Search for the cell housing the specified text and yield its [X, Y] center coordinate. 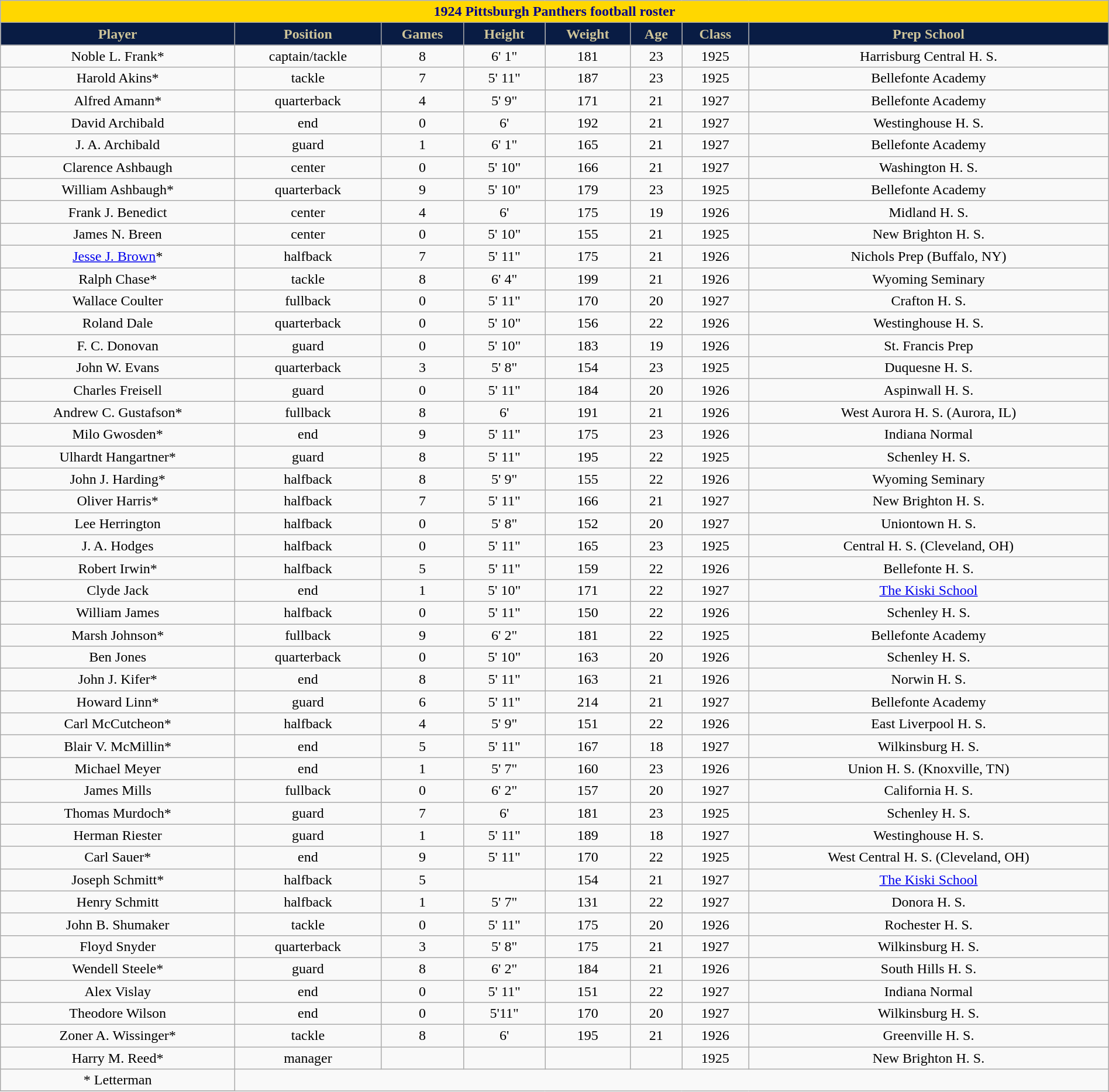
St. Francis Prep [929, 346]
Greenville H. S. [929, 1036]
Washington H. S. [929, 167]
Class [715, 34]
192 [588, 123]
Henry Schmitt [118, 902]
Central H. S. (Cleveland, OH) [929, 546]
Marsh Johnson* [118, 635]
Frank J. Benedict [118, 212]
Zoner A. Wissinger* [118, 1036]
James Mills [118, 791]
156 [588, 323]
189 [588, 835]
131 [588, 902]
Oliver Harris* [118, 501]
Harry M. Reed* [118, 1058]
Joseph Schmitt* [118, 880]
187 [588, 78]
Nichols Prep (Buffalo, NY) [929, 256]
214 [588, 702]
Rochester H. S. [929, 924]
J. A. Archibald [118, 145]
Thomas Murdoch* [118, 813]
Roland Dale [118, 323]
159 [588, 568]
Height [504, 34]
John J. Harding* [118, 479]
Theodore Wilson [118, 1014]
Aspinwall H. S. [929, 390]
Bellefonte H. S. [929, 568]
Donora H. S. [929, 902]
Alfred Amann* [118, 101]
Alex Vislay [118, 991]
* Letterman [118, 1080]
Union H. S. (Knoxville, TN) [929, 769]
East Liverpool H. S. [929, 724]
South Hills H. S. [929, 969]
Clarence Ashbaugh [118, 167]
152 [588, 523]
Midland H. S. [929, 212]
captain/tackle [308, 56]
Player [118, 34]
F. C. Donovan [118, 346]
Andrew C. Gustafson* [118, 412]
Wallace Coulter [118, 301]
Harold Akins* [118, 78]
James N. Breen [118, 234]
5'11" [504, 1014]
Position [308, 34]
Ralph Chase* [118, 279]
Noble L. Frank* [118, 56]
John B. Shumaker [118, 924]
179 [588, 190]
Milo Gwosden* [118, 435]
Ben Jones [118, 657]
160 [588, 769]
Charles Freisell [118, 390]
Games [422, 34]
199 [588, 279]
John J. Kifer* [118, 680]
Crafton H. S. [929, 301]
John W. Evans [118, 368]
Michael Meyer [118, 769]
California H. S. [929, 791]
David Archibald [118, 123]
157 [588, 791]
167 [588, 746]
Uniontown H. S. [929, 523]
Prep School [929, 34]
Blair V. McMillin* [118, 746]
West Central H. S. (Cleveland, OH) [929, 857]
183 [588, 346]
Floyd Snyder [118, 946]
Robert Irwin* [118, 568]
Norwin H. S. [929, 680]
West Aurora H. S. (Aurora, IL) [929, 412]
Clyde Jack [118, 590]
6 [422, 702]
Duquesne H. S. [929, 368]
Herman Riester [118, 835]
Weight [588, 34]
Lee Herrington [118, 523]
Wendell Steele* [118, 969]
6' 4" [504, 279]
Harrisburg Central H. S. [929, 56]
Ulhardt Hangartner* [118, 457]
Howard Linn* [118, 702]
150 [588, 612]
1924 Pittsburgh Panthers football roster [554, 12]
191 [588, 412]
manager [308, 1058]
William James [118, 612]
Carl Sauer* [118, 857]
Jesse J. Brown* [118, 256]
Carl McCutcheon* [118, 724]
Age [656, 34]
J. A. Hodges [118, 546]
William Ashbaugh* [118, 190]
